Detect which cell encompasses the target text, then output its (x, y) center coordinate. 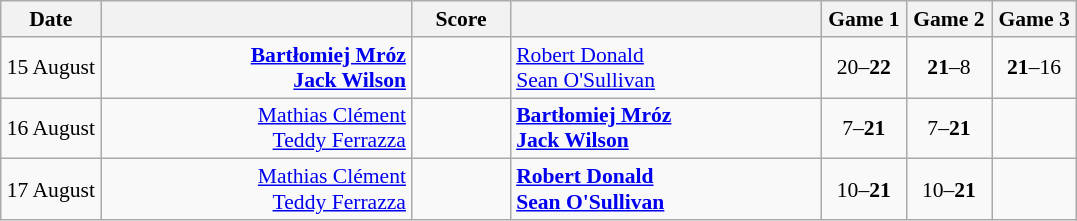
Date (51, 19)
Game 2 (948, 19)
21–8 (948, 68)
16 August (51, 128)
21–16 (1034, 68)
Score (461, 19)
15 August (51, 68)
17 August (51, 190)
Game 1 (864, 19)
Game 3 (1034, 19)
20–22 (864, 68)
